Identify which cell holds the provided text, then report its (X, Y) central coordinate. 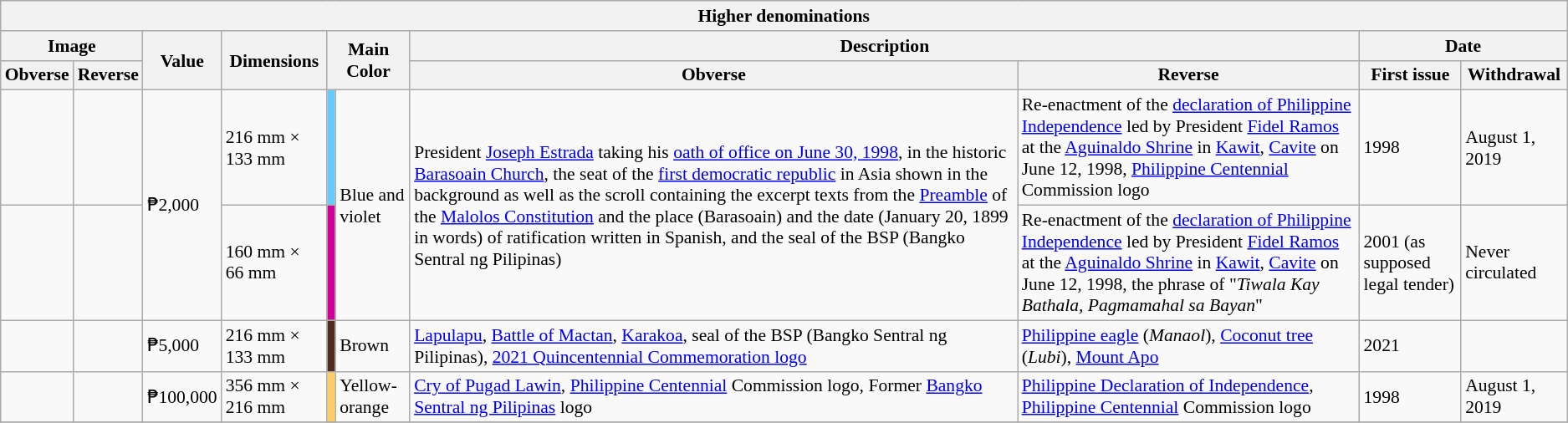
Cry of Pugad Lawin, Philippine Centennial Commission logo, Former Bangko Sentral ng Pilipinas logo (714, 396)
2001 (as supposed legal tender) (1410, 263)
₱100,000 (182, 396)
Main Color (368, 60)
356 mm × 216 mm (274, 396)
Never circulated (1514, 263)
Date (1463, 46)
First issue (1410, 75)
160 mm × 66 mm (274, 263)
Philippine eagle (Manaol), Coconut tree (Lubi), Mount Apo (1189, 346)
Brown (373, 346)
Philippine Declaration of Independence, Philippine Centennial Commission logo (1189, 396)
Value (182, 60)
Dimensions (274, 60)
Blue and violet (373, 206)
Yellow-orange (373, 396)
₱2,000 (182, 206)
₱5,000 (182, 346)
Withdrawal (1514, 75)
Image (72, 46)
Lapulapu, Battle of Mactan, Karakoa, seal of the BSP (Bangko Sentral ng Pilipinas), 2021 Quincentennial Commemoration logo (714, 346)
Higher denominations (784, 16)
2021 (1410, 346)
Description (885, 46)
